Capture the cell that displays the provided text and extract its (x, y) central coordinate. 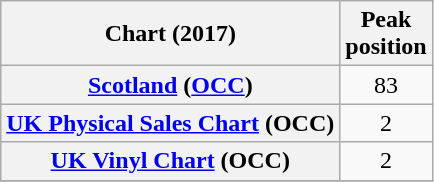
Scotland (OCC) (170, 85)
Chart (2017) (170, 34)
UK Vinyl Chart (OCC) (170, 161)
Peakposition (386, 34)
83 (386, 85)
UK Physical Sales Chart (OCC) (170, 123)
